Return (X, Y) of the center of cell containing provided text 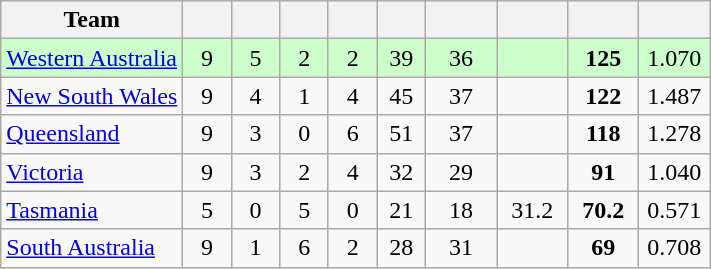
70.2 (604, 210)
Victoria (92, 172)
18 (462, 210)
29 (462, 172)
1.040 (674, 172)
125 (604, 58)
36 (462, 58)
45 (402, 96)
51 (402, 134)
1.278 (674, 134)
Queensland (92, 134)
28 (402, 248)
New South Wales (92, 96)
31.2 (532, 210)
32 (402, 172)
0.708 (674, 248)
1.070 (674, 58)
Western Australia (92, 58)
69 (604, 248)
118 (604, 134)
91 (604, 172)
122 (604, 96)
Team (92, 20)
21 (402, 210)
39 (402, 58)
South Australia (92, 248)
1.487 (674, 96)
31 (462, 248)
Tasmania (92, 210)
0.571 (674, 210)
